Extract the [X, Y] coordinate from the center of the cell holding the provided text.  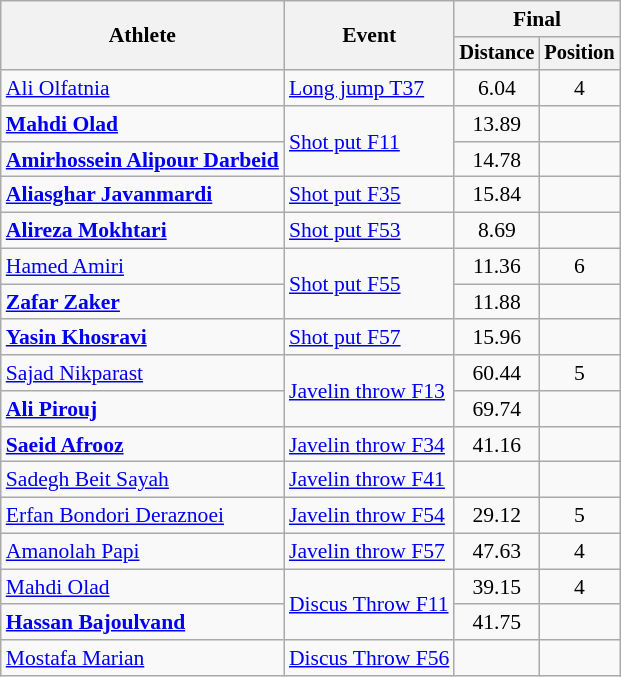
11.88 [496, 302]
6 [579, 267]
Ali Pirouj [142, 409]
Distance [496, 54]
Mostafa Marian [142, 658]
41.75 [496, 623]
Event [369, 36]
Amanolah Papi [142, 552]
Final [536, 19]
Shot put F53 [369, 231]
Discus Throw F56 [369, 658]
Javelin throw F13 [369, 390]
Shot put F35 [369, 195]
11.36 [496, 267]
8.69 [496, 231]
Javelin throw F57 [369, 552]
Aliasghar Javanmardi [142, 195]
Yasin Khosravi [142, 338]
29.12 [496, 516]
Discus Throw F11 [369, 604]
Hassan Bajoulvand [142, 623]
14.78 [496, 160]
60.44 [496, 373]
69.74 [496, 409]
Shot put F57 [369, 338]
Shot put F55 [369, 284]
13.89 [496, 124]
Erfan Bondori Deraznoei [142, 516]
Sadegh Beit Sayah [142, 480]
Javelin throw F41 [369, 480]
15.96 [496, 338]
Alireza Mokhtari [142, 231]
47.63 [496, 552]
6.04 [496, 88]
15.84 [496, 195]
Ali Olfatnia [142, 88]
Zafar Zaker [142, 302]
Position [579, 54]
Sajad Nikparast [142, 373]
Javelin throw F34 [369, 445]
39.15 [496, 587]
Saeid Afrooz [142, 445]
Long jump T37 [369, 88]
41.16 [496, 445]
Shot put F11 [369, 142]
Amirhossein Alipour Darbeid [142, 160]
Hamed Amiri [142, 267]
Athlete [142, 36]
Javelin throw F54 [369, 516]
